For the text-containing cell, return its midpoint in (x, y) coordinate format. 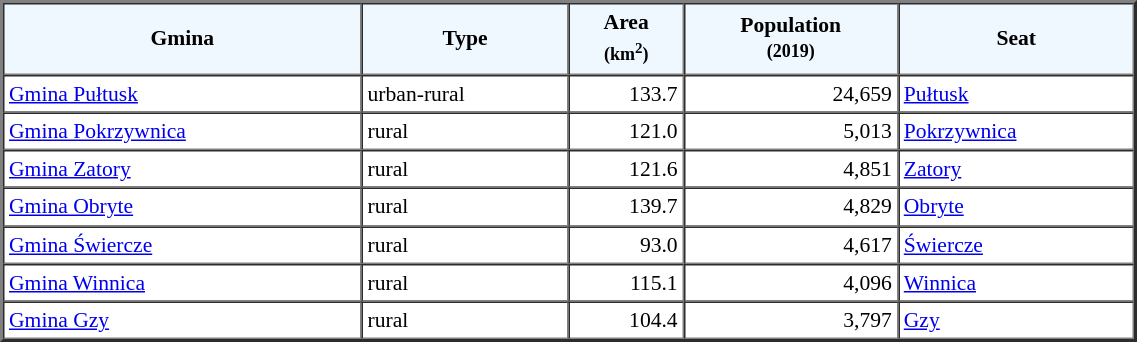
Population(2019) (791, 38)
104.4 (626, 321)
4,829 (791, 207)
Gmina Gzy (182, 321)
Gmina (182, 38)
4,851 (791, 169)
Seat (1016, 38)
Zatory (1016, 169)
Gzy (1016, 321)
139.7 (626, 207)
Obryte (1016, 207)
urban-rural (466, 93)
133.7 (626, 93)
Pokrzywnica (1016, 131)
24,659 (791, 93)
121.6 (626, 169)
5,013 (791, 131)
Świercze (1016, 245)
Pułtusk (1016, 93)
Gmina Pułtusk (182, 93)
Gmina Winnica (182, 283)
121.0 (626, 131)
Area(km2) (626, 38)
Winnica (1016, 283)
Gmina Świercze (182, 245)
4,617 (791, 245)
115.1 (626, 283)
Gmina Pokrzywnica (182, 131)
3,797 (791, 321)
4,096 (791, 283)
93.0 (626, 245)
Type (466, 38)
Gmina Obryte (182, 207)
Gmina Zatory (182, 169)
